Pinpoint the cell where the given text exists, returning its [X, Y] midpoint coordinate. 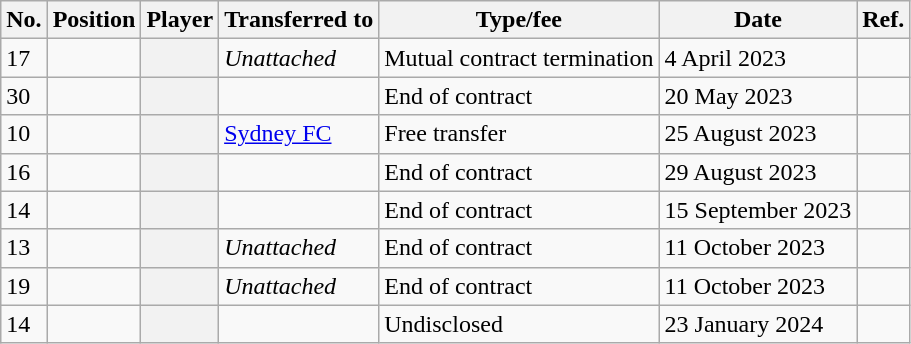
Free transfer [519, 134]
Date [758, 20]
Ref. [884, 20]
19 [24, 286]
25 August 2023 [758, 134]
13 [24, 248]
Player [180, 20]
23 January 2024 [758, 324]
Undisclosed [519, 324]
Transferred to [299, 20]
10 [24, 134]
No. [24, 20]
Mutual contract termination [519, 58]
20 May 2023 [758, 96]
Type/fee [519, 20]
15 September 2023 [758, 210]
Position [94, 20]
4 April 2023 [758, 58]
30 [24, 96]
17 [24, 58]
16 [24, 172]
Sydney FC [299, 134]
29 August 2023 [758, 172]
